Locate the cell with the specified text and output its [x, y] center coordinate. 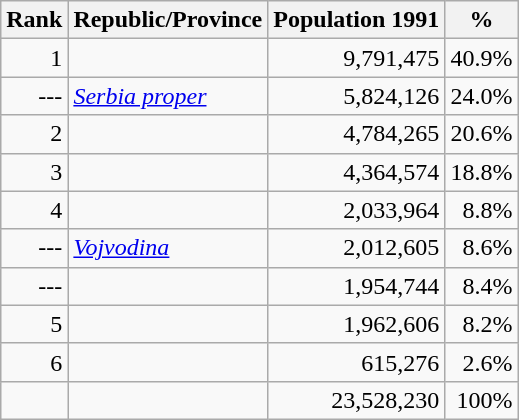
23,528,230 [356, 400]
615,276 [356, 362]
% [482, 20]
1,962,606 [356, 324]
Population 1991 [356, 20]
18.8% [482, 172]
40.9% [482, 58]
8.4% [482, 286]
2,012,605 [356, 248]
8.8% [482, 210]
Vojvodina [168, 248]
1,954,744 [356, 286]
100% [482, 400]
5,824,126 [356, 96]
2 [34, 134]
Serbia proper [168, 96]
2,033,964 [356, 210]
Rank [34, 20]
8.2% [482, 324]
4,364,574 [356, 172]
1 [34, 58]
6 [34, 362]
9,791,475 [356, 58]
3 [34, 172]
Republic/Province [168, 20]
24.0% [482, 96]
4 [34, 210]
2.6% [482, 362]
8.6% [482, 248]
5 [34, 324]
20.6% [482, 134]
4,784,265 [356, 134]
